Detect which cell encompasses the target text, then output its (X, Y) center coordinate. 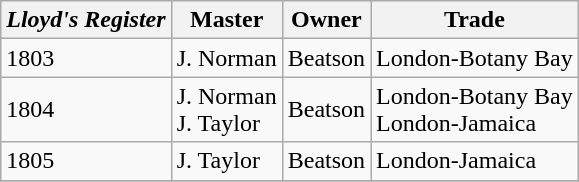
London-Botany Bay (475, 58)
1805 (86, 161)
Owner (326, 20)
1803 (86, 58)
Master (226, 20)
Trade (475, 20)
London-Botany BayLondon-Jamaica (475, 110)
J. Norman (226, 58)
J. NormanJ. Taylor (226, 110)
J. Taylor (226, 161)
1804 (86, 110)
Lloyd's Register (86, 20)
London-Jamaica (475, 161)
